Capture the cell that displays the provided text and extract its (X, Y) central coordinate. 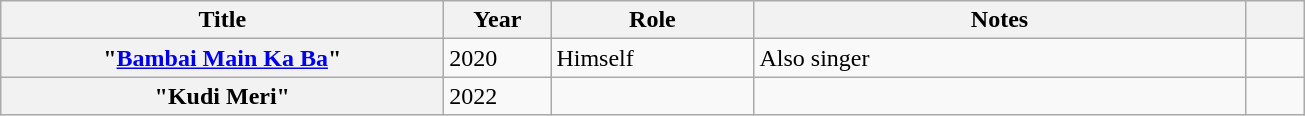
2022 (498, 96)
2020 (498, 58)
Role (652, 20)
"Bambai Main Ka Ba" (222, 58)
Notes (1000, 20)
Title (222, 20)
Himself (652, 58)
Year (498, 20)
"Kudi Meri" (222, 96)
Also singer (1000, 58)
